Search for the cell housing the specified text and yield its (X, Y) center coordinate. 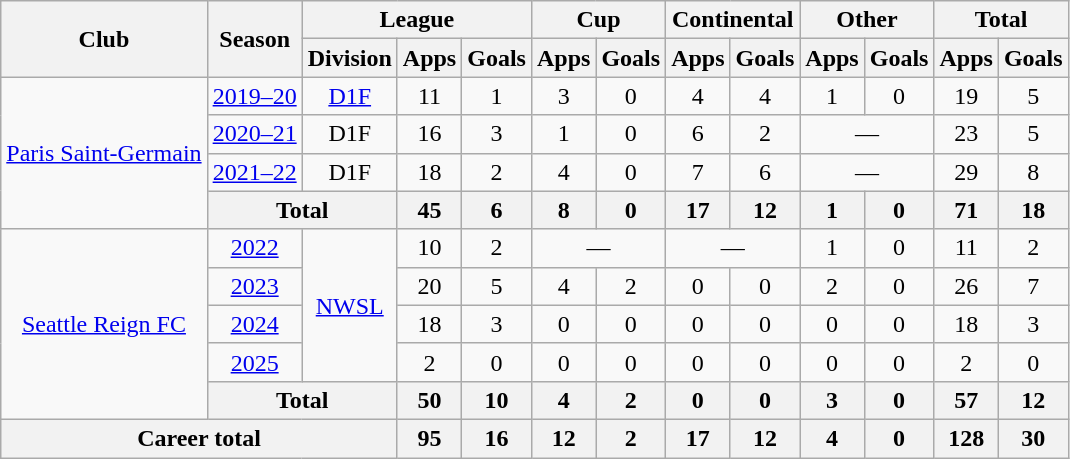
League (416, 20)
Seattle Reign FC (104, 324)
NWSL (350, 305)
Cup (598, 20)
57 (966, 400)
19 (966, 96)
20 (429, 286)
Division (350, 58)
Club (104, 39)
2021–22 (254, 172)
Season (254, 39)
2024 (254, 324)
2023 (254, 286)
29 (966, 172)
95 (429, 438)
26 (966, 286)
71 (966, 210)
2020–21 (254, 134)
128 (966, 438)
23 (966, 134)
30 (1033, 438)
Paris Saint-Germain (104, 153)
Career total (200, 438)
2025 (254, 362)
2022 (254, 248)
Other (867, 20)
Continental (733, 20)
45 (429, 210)
50 (429, 400)
2019–20 (254, 96)
